Return the [x, y] coordinate for the center point of the cell that contains the specified text.  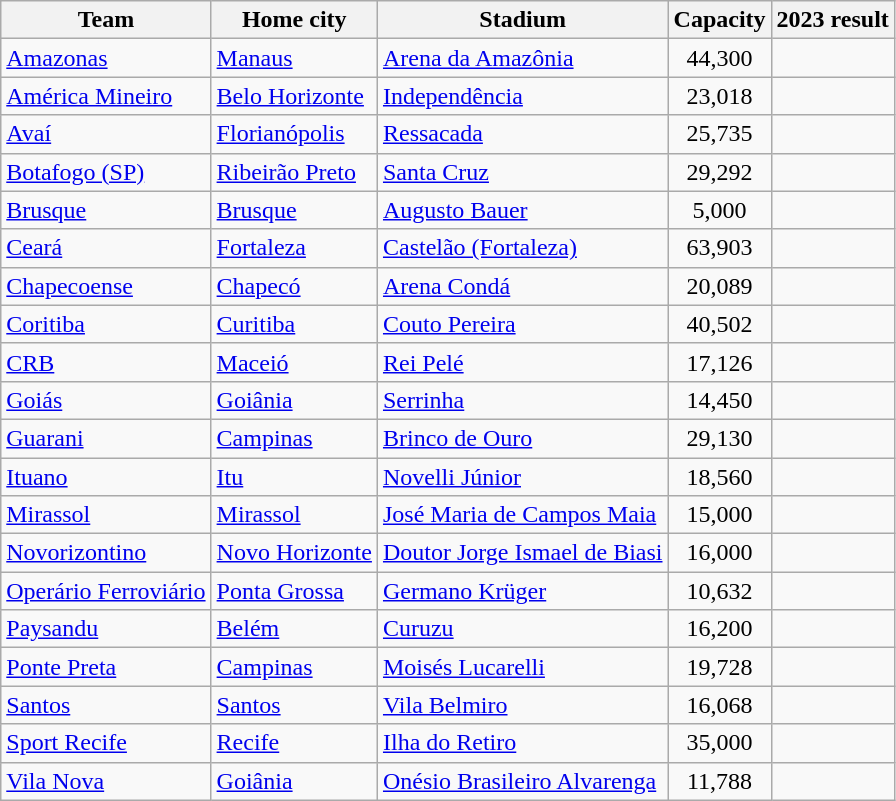
10,632 [720, 591]
Vila Belmiro [522, 705]
Chapecoense [106, 286]
19,728 [720, 667]
20,089 [720, 286]
14,450 [720, 400]
Chapecó [294, 286]
Serrinha [522, 400]
Belém [294, 629]
Ceará [106, 248]
Novelli Júnior [522, 477]
Ponta Grossa [294, 591]
Amazonas [106, 58]
5,000 [720, 210]
Curitiba [294, 324]
29,292 [720, 172]
Maceió [294, 362]
Novo Horizonte [294, 553]
Novorizontino [106, 553]
Coritiba [106, 324]
Ilha do Retiro [522, 743]
América Mineiro [106, 96]
Operário Ferroviário [106, 591]
Guarani [106, 438]
Goiás [106, 400]
25,735 [720, 134]
Onésio Brasileiro Alvarenga [522, 781]
Itu [294, 477]
40,502 [720, 324]
23,018 [720, 96]
44,300 [720, 58]
Santa Cruz [522, 172]
Manaus [294, 58]
Avaí [106, 134]
Recife [294, 743]
Brinco de Ouro [522, 438]
CRB [106, 362]
63,903 [720, 248]
Moisés Lucarelli [522, 667]
17,126 [720, 362]
35,000 [720, 743]
15,000 [720, 515]
Castelão (Fortaleza) [522, 248]
Doutor Jorge Ismael de Biasi [522, 553]
29,130 [720, 438]
Belo Horizonte [294, 96]
Vila Nova [106, 781]
Ribeirão Preto [294, 172]
Stadium [522, 20]
Home city [294, 20]
18,560 [720, 477]
Sport Recife [106, 743]
16,068 [720, 705]
2023 result [832, 20]
Curuzu [522, 629]
Florianópolis [294, 134]
Ressacada [522, 134]
11,788 [720, 781]
Botafogo (SP) [106, 172]
16,000 [720, 553]
Couto Pereira [522, 324]
Team [106, 20]
Germano Krüger [522, 591]
16,200 [720, 629]
Paysandu [106, 629]
Ponte Preta [106, 667]
Capacity [720, 20]
Fortaleza [294, 248]
Arena da Amazônia [522, 58]
Arena Condá [522, 286]
Augusto Bauer [522, 210]
Rei Pelé [522, 362]
Ituano [106, 477]
José Maria de Campos Maia [522, 515]
Independência [522, 96]
